Extract the (x, y) coordinate from the center of the cell holding the provided text.  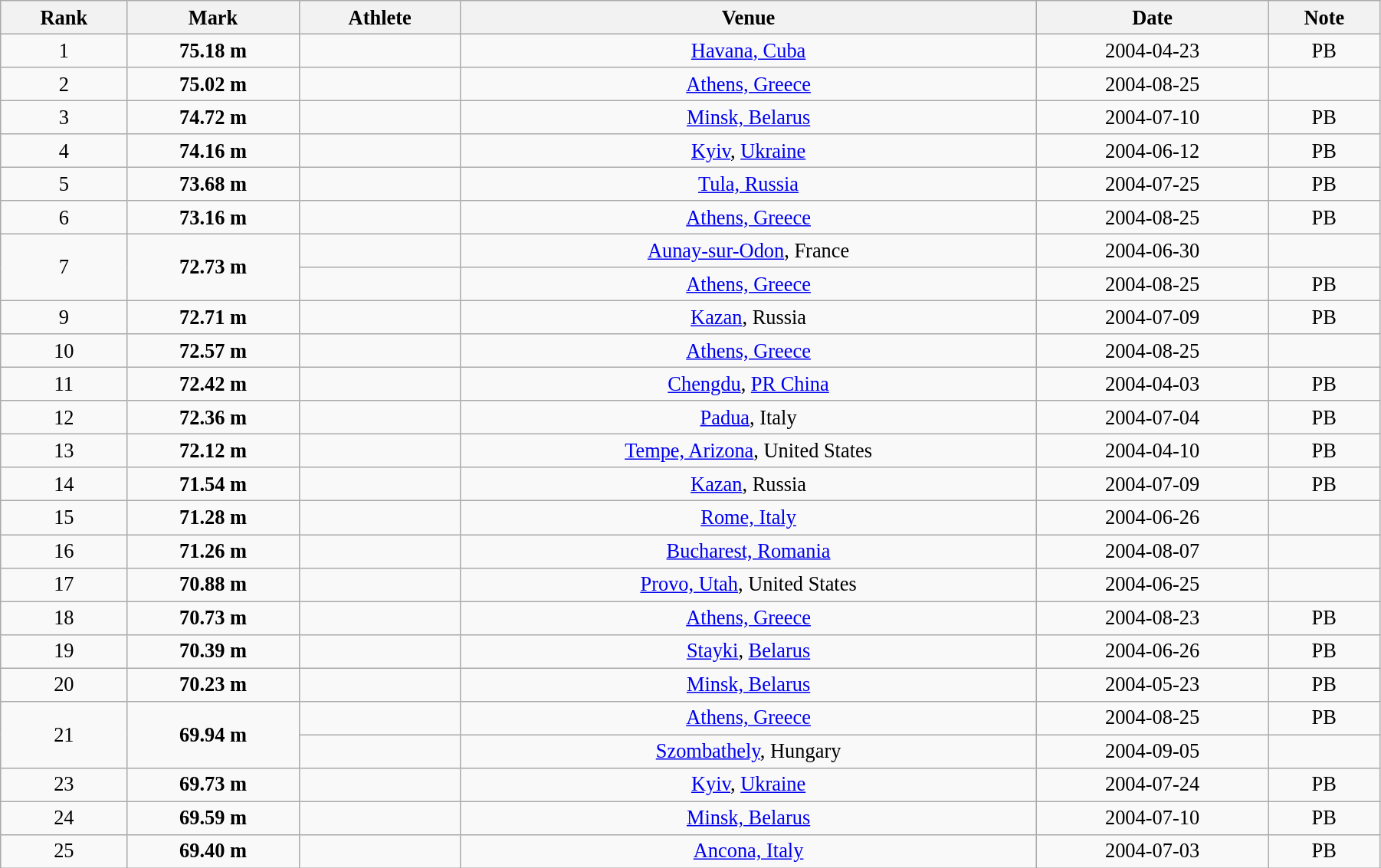
14 (64, 484)
74.72 m (213, 117)
Tempe, Arizona, United States (748, 450)
7 (64, 267)
Rome, Italy (748, 518)
12 (64, 418)
75.18 m (213, 51)
72.36 m (213, 418)
23 (64, 784)
70.73 m (213, 617)
Athlete (380, 17)
20 (64, 684)
72.42 m (213, 384)
2004-05-23 (1153, 684)
Tula, Russia (748, 184)
2004-06-25 (1153, 585)
Date (1153, 17)
2004-08-07 (1153, 551)
Ancona, Italy (748, 851)
70.39 m (213, 651)
2004-04-03 (1153, 384)
10 (64, 351)
69.59 m (213, 817)
69.73 m (213, 784)
72.71 m (213, 317)
Szombathely, Hungary (748, 751)
Rank (64, 17)
70.23 m (213, 684)
2004-07-25 (1153, 184)
Havana, Cuba (748, 51)
4 (64, 151)
2004-04-10 (1153, 450)
2004-06-12 (1153, 151)
71.28 m (213, 518)
74.16 m (213, 151)
Stayki, Belarus (748, 651)
Padua, Italy (748, 418)
Provo, Utah, United States (748, 585)
73.68 m (213, 184)
71.54 m (213, 484)
19 (64, 651)
Chengdu, PR China (748, 384)
25 (64, 851)
11 (64, 384)
6 (64, 218)
Venue (748, 17)
Bucharest, Romania (748, 551)
9 (64, 317)
2004-08-23 (1153, 617)
2 (64, 84)
69.40 m (213, 851)
5 (64, 184)
72.57 m (213, 351)
17 (64, 585)
71.26 m (213, 551)
Note (1324, 17)
2004-04-23 (1153, 51)
Aunay-sur-Odon, France (748, 251)
Mark (213, 17)
16 (64, 551)
69.94 m (213, 734)
13 (64, 450)
72.73 m (213, 267)
3 (64, 117)
72.12 m (213, 450)
75.02 m (213, 84)
2004-07-24 (1153, 784)
2004-06-30 (1153, 251)
15 (64, 518)
1 (64, 51)
18 (64, 617)
70.88 m (213, 585)
2004-09-05 (1153, 751)
21 (64, 734)
73.16 m (213, 218)
24 (64, 817)
2004-07-04 (1153, 418)
2004-07-03 (1153, 851)
